For the text-containing cell, return its midpoint in (x, y) coordinate format. 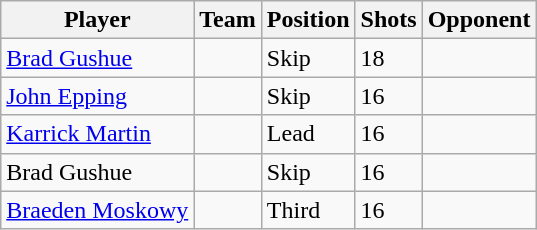
Third (308, 210)
Lead (308, 134)
Braeden Moskowy (98, 210)
Team (228, 20)
John Epping (98, 96)
Player (98, 20)
Opponent (479, 20)
Shots (388, 20)
Position (308, 20)
Karrick Martin (98, 134)
18 (388, 58)
